Extract the [x, y] coordinate from the center of the cell holding the provided text.  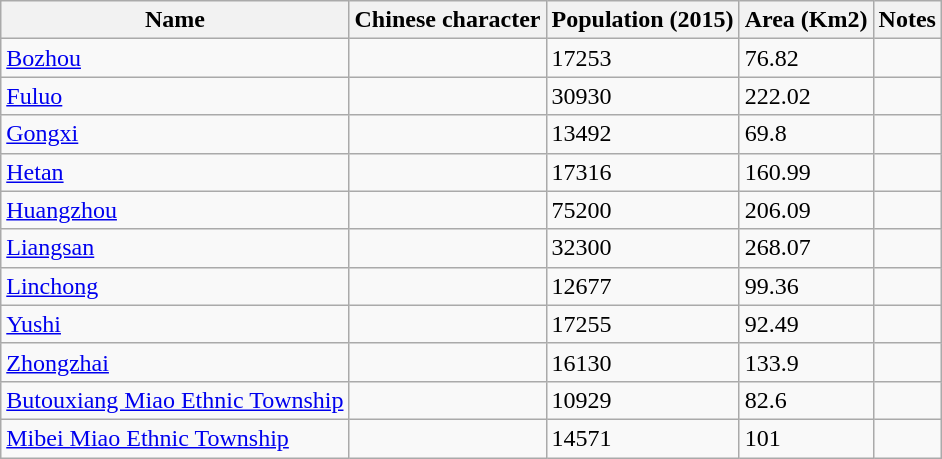
69.8 [806, 134]
Fuluo [175, 96]
13492 [642, 134]
30930 [642, 96]
Population (2015) [642, 20]
82.6 [806, 400]
Yushi [175, 324]
206.09 [806, 210]
92.49 [806, 324]
Linchong [175, 286]
14571 [642, 438]
Bozhou [175, 58]
160.99 [806, 172]
16130 [642, 362]
Zhongzhai [175, 362]
Liangsan [175, 248]
101 [806, 438]
17253 [642, 58]
Gongxi [175, 134]
Chinese character [448, 20]
12677 [642, 286]
17316 [642, 172]
268.07 [806, 248]
133.9 [806, 362]
Butouxiang Miao Ethnic Township [175, 400]
Mibei Miao Ethnic Township [175, 438]
Notes [907, 20]
Area (Km2) [806, 20]
10929 [642, 400]
Name [175, 20]
76.82 [806, 58]
Huangzhou [175, 210]
99.36 [806, 286]
75200 [642, 210]
Hetan [175, 172]
17255 [642, 324]
32300 [642, 248]
222.02 [806, 96]
